Determine the (x, y) coordinate at the center of the cell enclosing the given text.  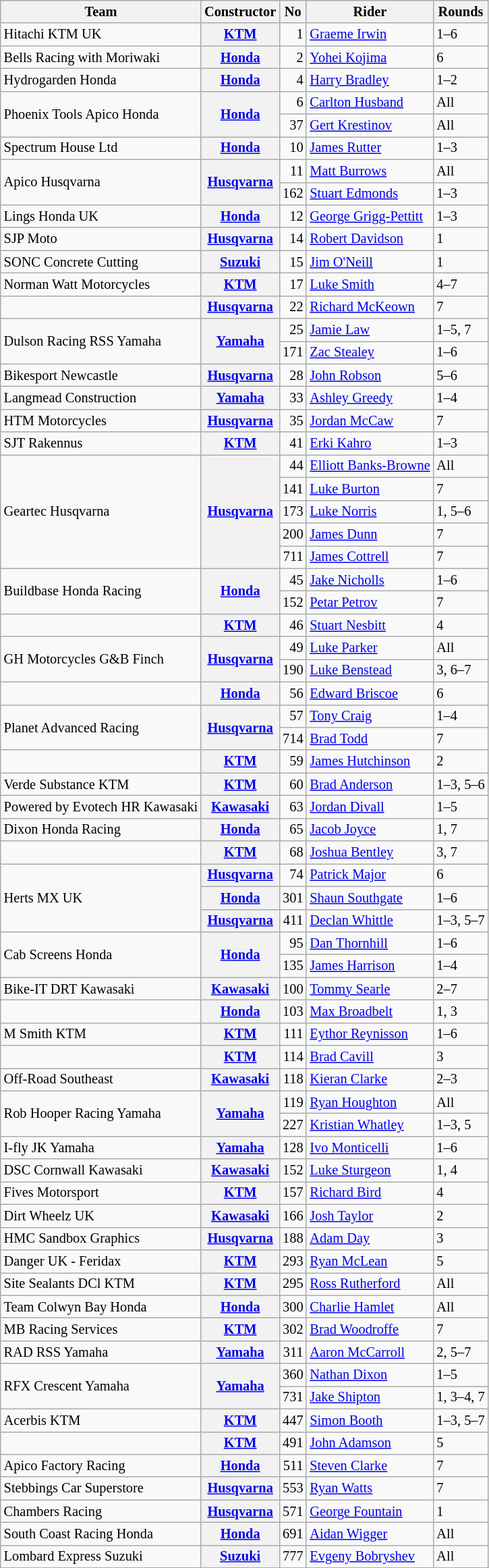
Brad Todd (370, 738)
103 (293, 1011)
Brad Woodroffe (370, 1329)
DSC Cornwall Kawasaki (101, 1170)
Stebbings Car Superstore (101, 1488)
Team (101, 11)
Declan Whittle (370, 921)
Elliott Banks-Browne (370, 466)
74 (293, 875)
57 (293, 716)
1–5, 7 (461, 330)
119 (293, 1102)
311 (293, 1352)
571 (293, 1511)
Shaun Southgate (370, 898)
141 (293, 489)
M Smith KTM (101, 1034)
Charlie Hamlet (370, 1307)
777 (293, 1557)
Luke Benstead (370, 670)
491 (293, 1443)
162 (293, 194)
Lombard Express Suzuki (101, 1557)
Hitachi KTM UK (101, 34)
Lings Honda UK (101, 216)
Site Sealants DCl KTM (101, 1284)
Luke Norris (370, 512)
HTM Motorcycles (101, 421)
Richard McKeown (370, 307)
Phoenix Tools Apico Honda (101, 113)
Rounds (461, 11)
157 (293, 1193)
5–6 (461, 375)
Joshua Bentley (370, 853)
166 (293, 1216)
Norman Watt Motorcycles (101, 284)
Jordan Divall (370, 807)
111 (293, 1034)
James Cottrell (370, 557)
188 (293, 1239)
Nathan Dixon (370, 1375)
1–3, 5–6 (461, 784)
4–7 (461, 284)
Buildbase Honda Racing (101, 591)
59 (293, 761)
11 (293, 171)
22 (293, 307)
Chambers Racing (101, 1511)
Erki Kahro (370, 443)
511 (293, 1465)
MB Racing Services (101, 1329)
200 (293, 534)
171 (293, 352)
SJP Moto (101, 239)
South Coast Racing Honda (101, 1534)
12 (293, 216)
Evgeny Bobryshev (370, 1557)
Jordan McCaw (370, 421)
411 (293, 921)
731 (293, 1397)
Harry Bradley (370, 80)
44 (293, 466)
1, 4 (461, 1170)
Dixon Honda Racing (101, 830)
114 (293, 1057)
Herts MX UK (101, 898)
Langmead Construction (101, 398)
James Hutchinson (370, 761)
33 (293, 398)
Gert Krestinov (370, 126)
301 (293, 898)
Kieran Clarke (370, 1079)
Bells Racing with Moriwaki (101, 57)
37 (293, 126)
135 (293, 966)
Dulson Racing RSS Yamaha (101, 342)
Petar Petrov (370, 602)
George Grigg-Pettitt (370, 216)
Team Colwyn Bay Honda (101, 1307)
Ryan McLean (370, 1261)
447 (293, 1420)
17 (293, 284)
1–2 (461, 80)
2–3 (461, 1079)
553 (293, 1488)
Simon Booth (370, 1420)
GH Motorcycles G&B Finch (101, 659)
Ryan Watts (370, 1488)
Planet Advanced Racing (101, 728)
Jake Shipton (370, 1397)
128 (293, 1147)
10 (293, 148)
1–3, 5 (461, 1125)
Aidan Wigger (370, 1534)
293 (293, 1261)
1, 7 (461, 830)
Edward Briscoe (370, 693)
173 (293, 512)
295 (293, 1284)
Off-Road Southeast (101, 1079)
Apico Factory Racing (101, 1465)
John Robson (370, 375)
Kristian Whatley (370, 1125)
15 (293, 262)
Bikesport Newcastle (101, 375)
60 (293, 784)
Rob Hooper Racing Yamaha (101, 1114)
Bike-IT DRT Kawasaki (101, 989)
Stuart Nesbitt (370, 625)
190 (293, 670)
Constructor (240, 11)
Carlton Husband (370, 103)
3, 6–7 (461, 670)
SONC Concrete Cutting (101, 262)
Stuart Edmonds (370, 194)
Robert Davidson (370, 239)
John Adamson (370, 1443)
302 (293, 1329)
1, 3–4, 7 (461, 1397)
714 (293, 738)
227 (293, 1125)
Richard Bird (370, 1193)
Jim O'Neill (370, 262)
25 (293, 330)
James Dunn (370, 534)
14 (293, 239)
Brad Anderson (370, 784)
2–7 (461, 989)
I-fly JK Yamaha (101, 1147)
Luke Sturgeon (370, 1170)
100 (293, 989)
SJT Rakennus (101, 443)
41 (293, 443)
RFX Crescent Yamaha (101, 1386)
Danger UK - Feridax (101, 1261)
Apico Husqvarna (101, 182)
Dirt Wheelz UK (101, 1216)
45 (293, 580)
Max Broadbelt (370, 1011)
Josh Taylor (370, 1216)
691 (293, 1534)
118 (293, 1079)
Dan Thornhill (370, 943)
65 (293, 830)
300 (293, 1307)
28 (293, 375)
Matt Burrows (370, 171)
95 (293, 943)
Hydrogarden Honda (101, 80)
Acerbis KTM (101, 1420)
Tommy Searle (370, 989)
Luke Burton (370, 489)
Luke Parker (370, 648)
Jacob Joyce (370, 830)
49 (293, 648)
RAD RSS Yamaha (101, 1352)
711 (293, 557)
Aaron McCarroll (370, 1352)
Brad Cavill (370, 1057)
63 (293, 807)
Jamie Law (370, 330)
Tony Craig (370, 716)
56 (293, 693)
Steven Clarke (370, 1465)
Fives Motorsport (101, 1193)
Verde Substance KTM (101, 784)
3, 7 (461, 853)
Yohei Kojima (370, 57)
35 (293, 421)
Rider (370, 11)
1, 5–6 (461, 512)
360 (293, 1375)
Patrick Major (370, 875)
Spectrum House Ltd (101, 148)
Geartec Husqvarna (101, 511)
Powered by Evotech HR Kawasaki (101, 807)
Adam Day (370, 1239)
James Rutter (370, 148)
James Harrison (370, 966)
2, 5–7 (461, 1352)
Cab Screens Honda (101, 954)
Eythor Reynisson (370, 1034)
46 (293, 625)
Ashley Greedy (370, 398)
Ivo Monticelli (370, 1147)
George Fountain (370, 1511)
Ryan Houghton (370, 1102)
Luke Smith (370, 284)
68 (293, 853)
Jake Nicholls (370, 580)
1, 3 (461, 1011)
HMC Sandbox Graphics (101, 1239)
Zac Stealey (370, 352)
Ross Rutherford (370, 1284)
No (293, 11)
Graeme Irwin (370, 34)
